Capture the cell that displays the provided text and extract its [x, y] central coordinate. 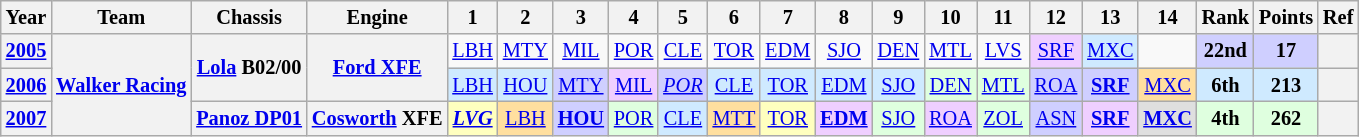
Cosworth XFE [378, 118]
4th [1226, 118]
Rank [1226, 17]
2 [526, 17]
8 [844, 17]
7 [788, 17]
5 [682, 17]
MTT [734, 118]
ASN [1056, 118]
Lola B02/00 [249, 68]
213 [1286, 85]
11 [1004, 17]
Year [26, 17]
Engine [378, 17]
3 [581, 17]
Panoz DP01 [249, 118]
4 [634, 17]
6th [1226, 85]
2007 [26, 118]
2006 [26, 85]
262 [1286, 118]
1 [472, 17]
2005 [26, 51]
12 [1056, 17]
17 [1286, 51]
9 [899, 17]
22nd [1226, 51]
Team [121, 17]
Ford XFE [378, 68]
LVS [1004, 51]
LVG [472, 118]
Points [1286, 17]
10 [950, 17]
6 [734, 17]
ZOL [1004, 118]
13 [1110, 17]
Walker Racing [121, 84]
Chassis [249, 17]
Ref [1338, 17]
14 [1167, 17]
